Find where the given text appears and provide that cell's center as (x, y) coordinate. 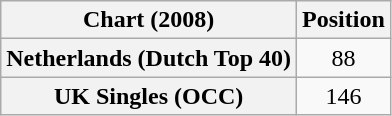
Position (344, 20)
UK Singles (OCC) (149, 96)
88 (344, 58)
146 (344, 96)
Chart (2008) (149, 20)
Netherlands (Dutch Top 40) (149, 58)
